Output the (X, Y) coordinate of the center of the cell containing the given text.  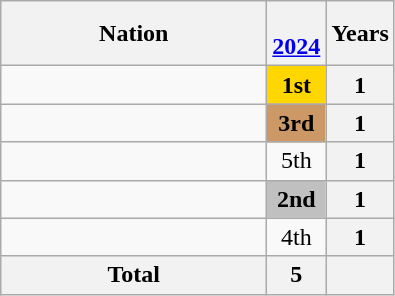
Years (360, 34)
Total (134, 275)
1st (296, 85)
2024 (296, 34)
3rd (296, 123)
2nd (296, 199)
Nation (134, 34)
5th (296, 161)
4th (296, 237)
5 (296, 275)
